Find where the given text appears and provide that cell's center as [x, y] coordinate. 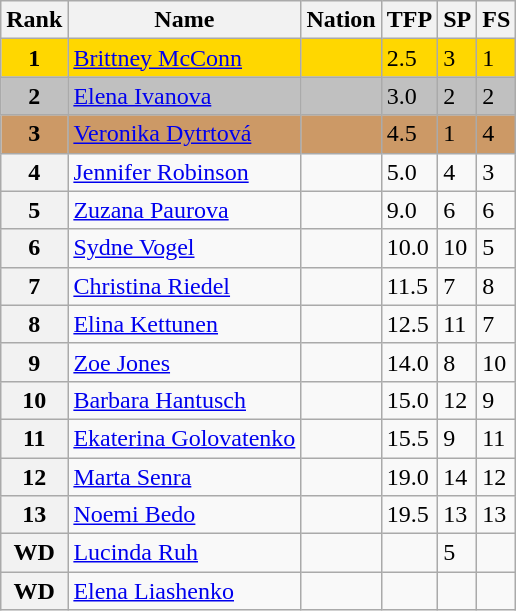
12.5 [409, 324]
Ekaterina Golovatenko [184, 438]
5.0 [409, 172]
15.0 [409, 400]
2.5 [409, 58]
Noemi Bedo [184, 515]
14.0 [409, 362]
Zuzana Paurova [184, 210]
Elena Liashenko [184, 591]
19.0 [409, 477]
TFP [409, 20]
Barbara Hantusch [184, 400]
Nation [341, 20]
Lucinda Ruh [184, 553]
Veronika Dytrtová [184, 134]
9.0 [409, 210]
Sydne Vogel [184, 248]
19.5 [409, 515]
Brittney McConn [184, 58]
Zoe Jones [184, 362]
Rank [34, 20]
Name [184, 20]
FS [496, 20]
4.5 [409, 134]
Christina Riedel [184, 286]
Elina Kettunen [184, 324]
Marta Senra [184, 477]
Jennifer Robinson [184, 172]
Elena Ivanova [184, 96]
14 [458, 477]
3.0 [409, 96]
10.0 [409, 248]
11.5 [409, 286]
SP [458, 20]
15.5 [409, 438]
